Identify which cell holds the provided text, then report its [X, Y] central coordinate. 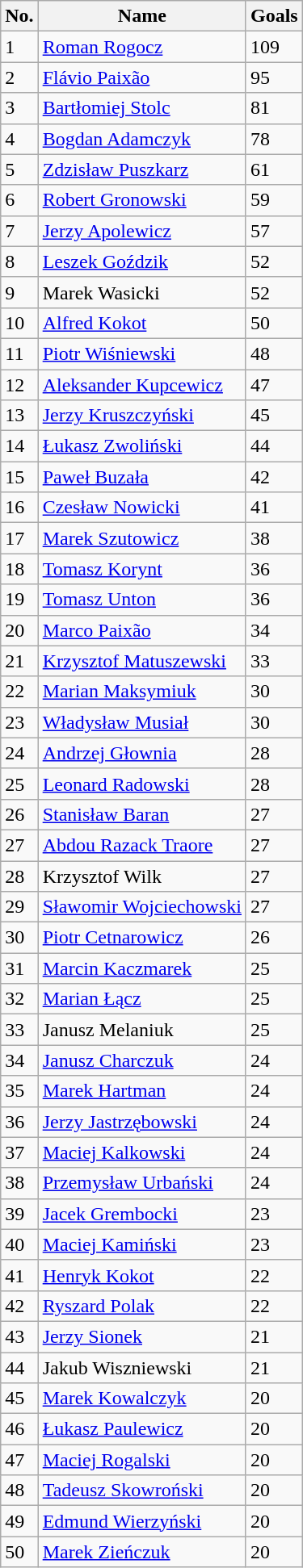
10 [19, 323]
Marek Wasicki [142, 292]
29 [19, 907]
3 [19, 108]
57 [274, 231]
Maciej Kamiński [142, 1244]
61 [274, 169]
Andrzej Głownia [142, 753]
109 [274, 47]
No. [19, 16]
Name [142, 16]
4 [19, 139]
Maciej Kalkowski [142, 1152]
Roman Rogocz [142, 47]
Maciej Rogalski [142, 1460]
Czesław Nowicki [142, 508]
6 [19, 200]
Abdou Razack Traore [142, 845]
Goals [274, 16]
19 [19, 600]
Alfred Kokot [142, 323]
Władysław Musiał [142, 722]
39 [19, 1214]
Bogdan Adamczyk [142, 139]
35 [19, 1091]
Stanisław Baran [142, 814]
Robert Gronowski [142, 200]
Janusz Melaniuk [142, 1030]
Marian Łącz [142, 999]
5 [19, 169]
Marek Kowalczyk [142, 1399]
78 [274, 139]
14 [19, 446]
Flávio Paixão [142, 77]
11 [19, 353]
Jerzy Sionek [142, 1336]
18 [19, 569]
59 [274, 200]
Marek Hartman [142, 1091]
Przemysław Urbański [142, 1183]
Krzysztof Matuszewski [142, 661]
15 [19, 477]
Bartłomiej Stolc [142, 108]
Ryszard Polak [142, 1306]
Marcin Kaczmarek [142, 968]
Krzysztof Wilk [142, 876]
7 [19, 231]
Piotr Wiśniewski [142, 353]
49 [19, 1521]
Jerzy Jastrzębowski [142, 1122]
Piotr Cetnarowicz [142, 938]
1 [19, 47]
95 [274, 77]
8 [19, 261]
37 [19, 1152]
Marian Maksymiuk [142, 692]
Jacek Grembocki [142, 1214]
Leszek Goździk [142, 261]
Tadeusz Skowroński [142, 1491]
16 [19, 508]
Leonard Radowski [142, 784]
32 [19, 999]
31 [19, 968]
Jerzy Kruszczyński [142, 416]
9 [19, 292]
46 [19, 1429]
Henryk Kokot [142, 1275]
Jakub Wiszniewski [142, 1368]
Zdzisław Puszkarz [142, 169]
Paweł Buzała [142, 477]
Tomasz Unton [142, 600]
Tomasz Korynt [142, 569]
Jerzy Apolewicz [142, 231]
Marco Paixão [142, 630]
43 [19, 1336]
Łukasz Zwoliński [142, 446]
Sławomir Wojciechowski [142, 907]
Janusz Charczuk [142, 1060]
2 [19, 77]
13 [19, 416]
Aleksander Kupcewicz [142, 385]
Edmund Wierzyński [142, 1521]
81 [274, 108]
Marek Szutowicz [142, 538]
Łukasz Paulewicz [142, 1429]
17 [19, 538]
40 [19, 1244]
12 [19, 385]
Marek Zieńczuk [142, 1552]
